Locate the cell with the specified text and output its (x, y) center coordinate. 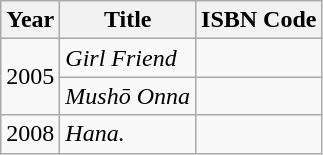
Title (128, 20)
2008 (30, 134)
Year (30, 20)
Mushō Onna (128, 96)
Girl Friend (128, 58)
Hana. (128, 134)
2005 (30, 77)
ISBN Code (259, 20)
